For the text-containing cell, return its midpoint in (X, Y) coordinate format. 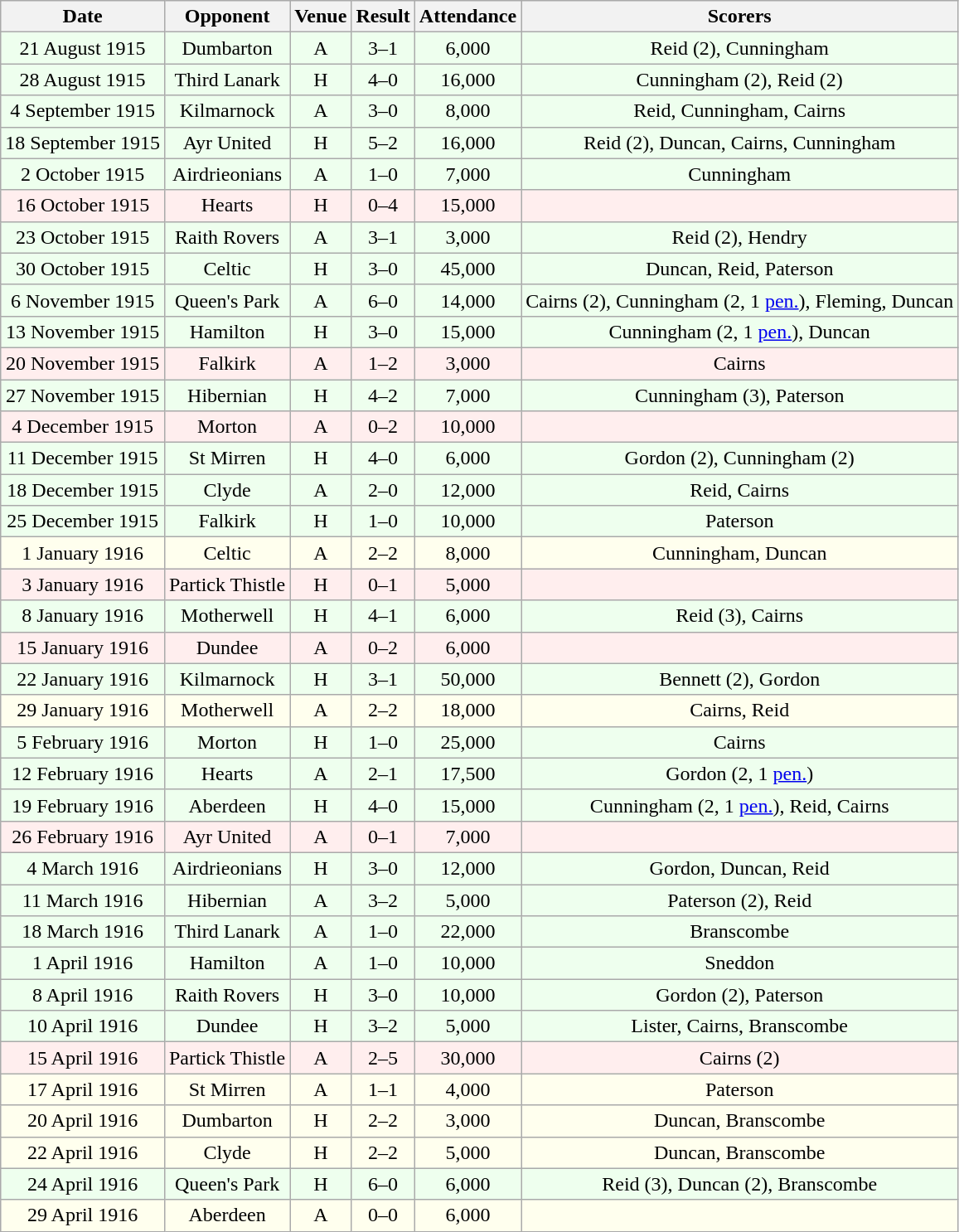
Reid, Cunningham, Cairns (739, 111)
3 January 1916 (83, 584)
21 August 1915 (83, 48)
20 April 1916 (83, 1121)
Cunningham, Duncan (739, 553)
Date (83, 17)
22 April 1916 (83, 1152)
29 January 1916 (83, 711)
4 March 1916 (83, 868)
Cunningham (2, 1 pen.), Duncan (739, 332)
Gordon (2), Paterson (739, 995)
Attendance (467, 17)
Cairns (2), Cunningham (2, 1 pen.), Fleming, Duncan (739, 300)
Cairns (2) (739, 1058)
29 April 1916 (83, 1215)
27 November 1915 (83, 395)
Reid (2), Cunningham (739, 48)
Bennett (2), Gordon (739, 679)
1 January 1916 (83, 553)
2–1 (383, 774)
25 December 1915 (83, 521)
16 October 1915 (83, 206)
6 November 1915 (83, 300)
Gordon (2), Cunningham (2) (739, 458)
8 January 1916 (83, 616)
Reid, Cairns (739, 490)
1–1 (383, 1089)
26 February 1916 (83, 837)
18 March 1916 (83, 932)
2–0 (383, 490)
25,000 (467, 742)
22,000 (467, 932)
19 February 1916 (83, 805)
Cunningham (739, 174)
2–5 (383, 1058)
11 December 1915 (83, 458)
24 April 1916 (83, 1184)
Cunningham (2), Reid (2) (739, 80)
15 April 1916 (83, 1058)
1–2 (383, 363)
12 February 1916 (83, 774)
4,000 (467, 1089)
17 April 1916 (83, 1089)
4 September 1915 (83, 111)
10 April 1916 (83, 1026)
45,000 (467, 269)
0–4 (383, 206)
18 December 1915 (83, 490)
Result (383, 17)
Reid (2), Duncan, Cairns, Cunningham (739, 143)
5–2 (383, 143)
Branscombe (739, 932)
5 February 1916 (83, 742)
11 March 1916 (83, 900)
Scorers (739, 17)
Sneddon (739, 963)
23 October 1915 (83, 237)
Reid (2), Hendry (739, 237)
28 August 1915 (83, 80)
Gordon (2, 1 pen.) (739, 774)
13 November 1915 (83, 332)
15 January 1916 (83, 648)
Cunningham (2, 1 pen.), Reid, Cairns (739, 805)
30 October 1915 (83, 269)
Gordon, Duncan, Reid (739, 868)
17,500 (467, 774)
Venue (321, 17)
2 October 1915 (83, 174)
1 April 1916 (83, 963)
20 November 1915 (83, 363)
8 April 1916 (83, 995)
4 December 1915 (83, 427)
Opponent (227, 17)
18,000 (467, 711)
4–1 (383, 616)
Cunningham (3), Paterson (739, 395)
Reid (3), Duncan (2), Branscombe (739, 1184)
50,000 (467, 679)
18 September 1915 (83, 143)
30,000 (467, 1058)
0–0 (383, 1215)
Cairns, Reid (739, 711)
Paterson (2), Reid (739, 900)
Reid (3), Cairns (739, 616)
14,000 (467, 300)
Lister, Cairns, Branscombe (739, 1026)
4–2 (383, 395)
Duncan, Reid, Paterson (739, 269)
22 January 1916 (83, 679)
